For the text-containing cell, return its midpoint in [x, y] coordinate format. 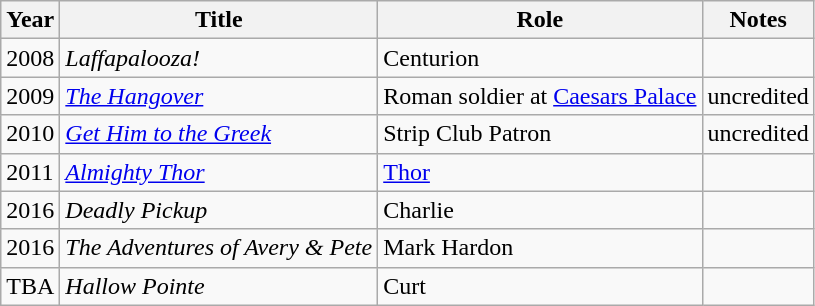
Deadly Pickup [219, 210]
Year [30, 20]
Title [219, 20]
2008 [30, 58]
Almighty Thor [219, 172]
2009 [30, 96]
Mark Hardon [540, 248]
Thor [540, 172]
Laffapalooza! [219, 58]
The Hangover [219, 96]
Strip Club Patron [540, 134]
Get Him to the Greek [219, 134]
Centurion [540, 58]
2010 [30, 134]
Curt [540, 286]
Role [540, 20]
2011 [30, 172]
Hallow Pointe [219, 286]
Notes [758, 20]
TBA [30, 286]
Roman soldier at Caesars Palace [540, 96]
Charlie [540, 210]
The Adventures of Avery & Pete [219, 248]
